Provide the (x, y) coordinate of the cell's center where the given text is located.  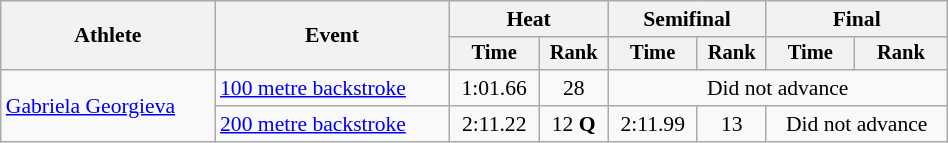
1:01.66 (494, 88)
Gabriela Georgieva (108, 106)
13 (732, 124)
100 metre backstroke (332, 88)
Final (856, 19)
Heat (528, 19)
Athlete (108, 36)
2:11.99 (652, 124)
2:11.22 (494, 124)
28 (574, 88)
12 Q (574, 124)
200 metre backstroke (332, 124)
Event (332, 36)
Semifinal (687, 19)
